Capture the cell that displays the provided text and extract its [X, Y] central coordinate. 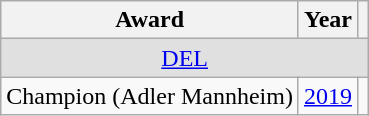
Year [328, 20]
Award [150, 20]
2019 [328, 96]
Champion (Adler Mannheim) [150, 96]
DEL [185, 58]
